Scan for the cell matching the given text and deliver its (X, Y) coordinate at center. 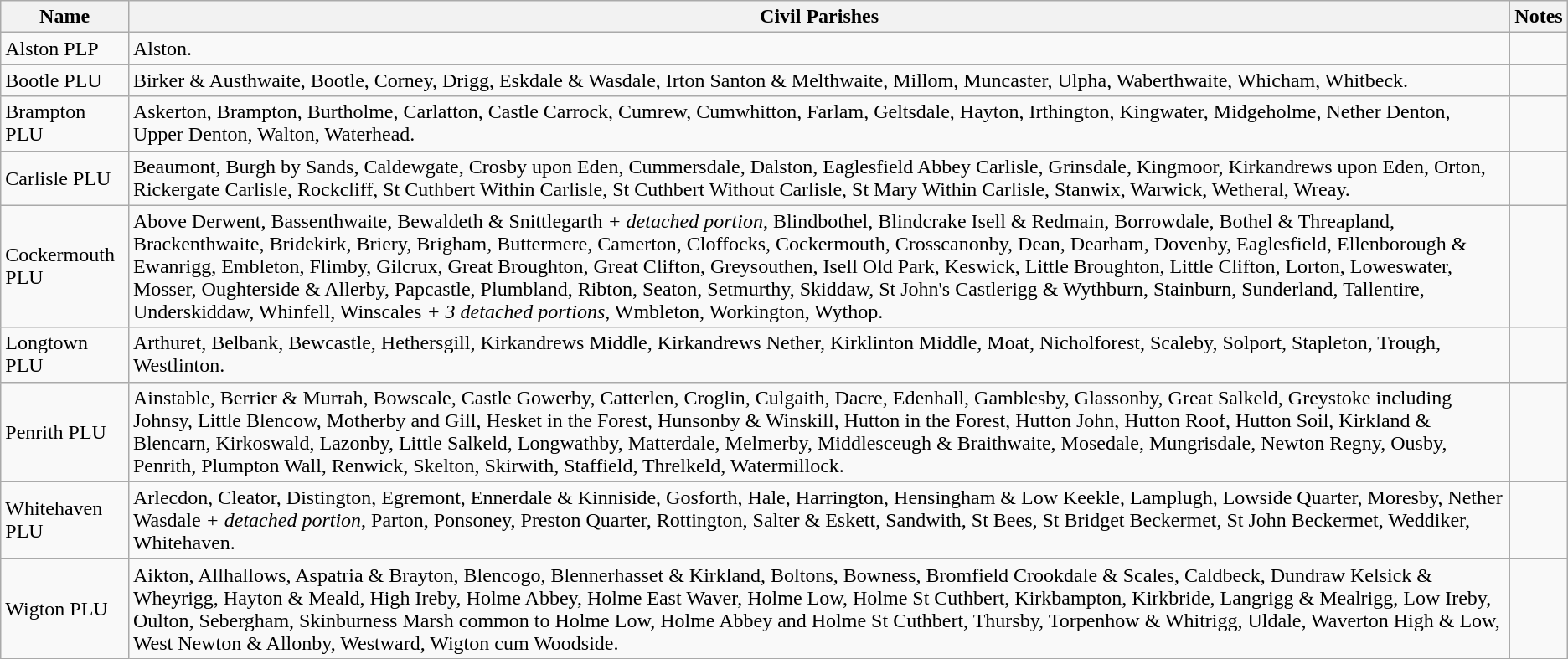
Civil Parishes (819, 17)
Carlisle PLU (65, 178)
Whitehaven PLU (65, 520)
Brampton PLU (65, 124)
Name (65, 17)
Alston PLP (65, 49)
Bootle PLU (65, 80)
Longtown PLU (65, 355)
Cockermouth PLU (65, 266)
Wigton PLU (65, 608)
Alston. (819, 49)
Notes (1539, 17)
Penrith PLU (65, 432)
Birker & Austhwaite, Bootle, Corney, Drigg, Eskdale & Wasdale, Irton Santon & Melthwaite, Millom, Muncaster, Ulpha, Waberthwaite, Whicham, Whitbeck. (819, 80)
